Determine the (X, Y) coordinate at the center of the cell enclosing the given text.  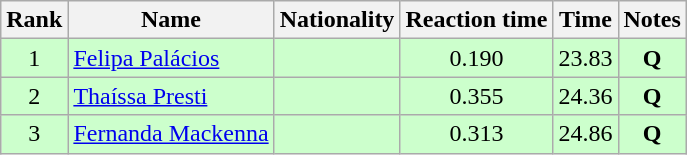
Fernanda Mackenna (171, 134)
Notes (652, 20)
Felipa Palácios (171, 58)
Name (171, 20)
0.313 (476, 134)
24.36 (586, 96)
Thaíssa Presti (171, 96)
Nationality (337, 20)
0.355 (476, 96)
3 (34, 134)
0.190 (476, 58)
1 (34, 58)
Reaction time (476, 20)
Time (586, 20)
Rank (34, 20)
2 (34, 96)
23.83 (586, 58)
24.86 (586, 134)
